Provide the (x, y) coordinate of the cell's center where the given text is located.  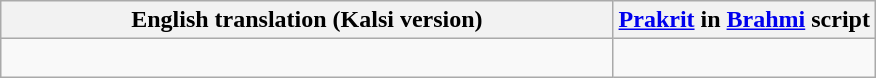
Prakrit in Brahmi script (744, 20)
English translation (Kalsi version) (307, 20)
